Determine the (X, Y) coordinate at the center of the cell enclosing the given text.  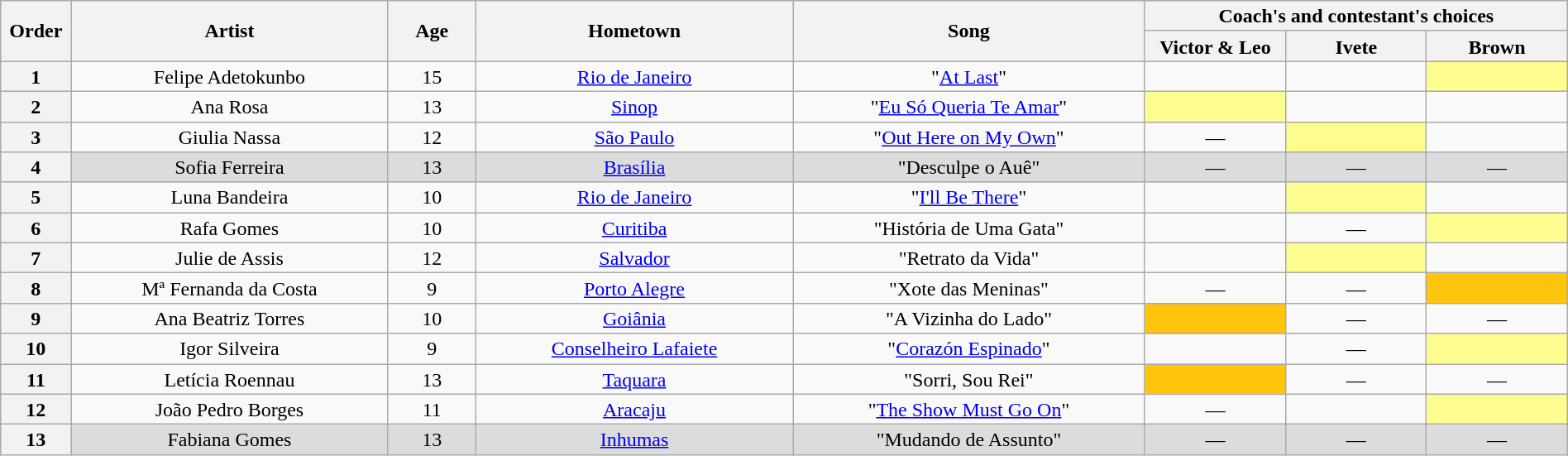
João Pedro Borges (230, 409)
"História de Uma Gata" (969, 228)
"At Last" (969, 76)
5 (36, 197)
Conselheiro Lafaiete (633, 349)
Felipe Adetokunbo (230, 76)
"A Vizinha do Lado" (969, 318)
Rafa Gomes (230, 228)
Fabiana Gomes (230, 440)
Julie de Assis (230, 258)
Hometown (633, 31)
Taquara (633, 379)
São Paulo (633, 137)
Mª Fernanda da Costa (230, 288)
Artist (230, 31)
"Retrato da Vida" (969, 258)
1 (36, 76)
Sinop (633, 106)
7 (36, 258)
2 (36, 106)
Letícia Roennau (230, 379)
"Xote das Meninas" (969, 288)
"Eu Só Queria Te Amar" (969, 106)
Luna Bandeira (230, 197)
"The Show Must Go On" (969, 409)
"Desculpe o Auê" (969, 167)
Igor Silveira (230, 349)
"Out Here on My Own" (969, 137)
Age (432, 31)
Aracaju (633, 409)
Ivete (1356, 46)
4 (36, 167)
"I'll Be There" (969, 197)
15 (432, 76)
6 (36, 228)
Brown (1497, 46)
Salvador (633, 258)
Goiânia (633, 318)
8 (36, 288)
Giulia Nassa (230, 137)
Ana Rosa (230, 106)
"Mudando de Assunto" (969, 440)
Inhumas (633, 440)
Brasília (633, 167)
Order (36, 31)
Porto Alegre (633, 288)
Song (969, 31)
"Sorri, Sou Rei" (969, 379)
3 (36, 137)
Ana Beatriz Torres (230, 318)
Coach's and contestant's choices (1356, 17)
Curitiba (633, 228)
Victor & Leo (1215, 46)
Sofia Ferreira (230, 167)
"Corazón Espinado" (969, 349)
